Capture the cell that displays the provided text and extract its (X, Y) central coordinate. 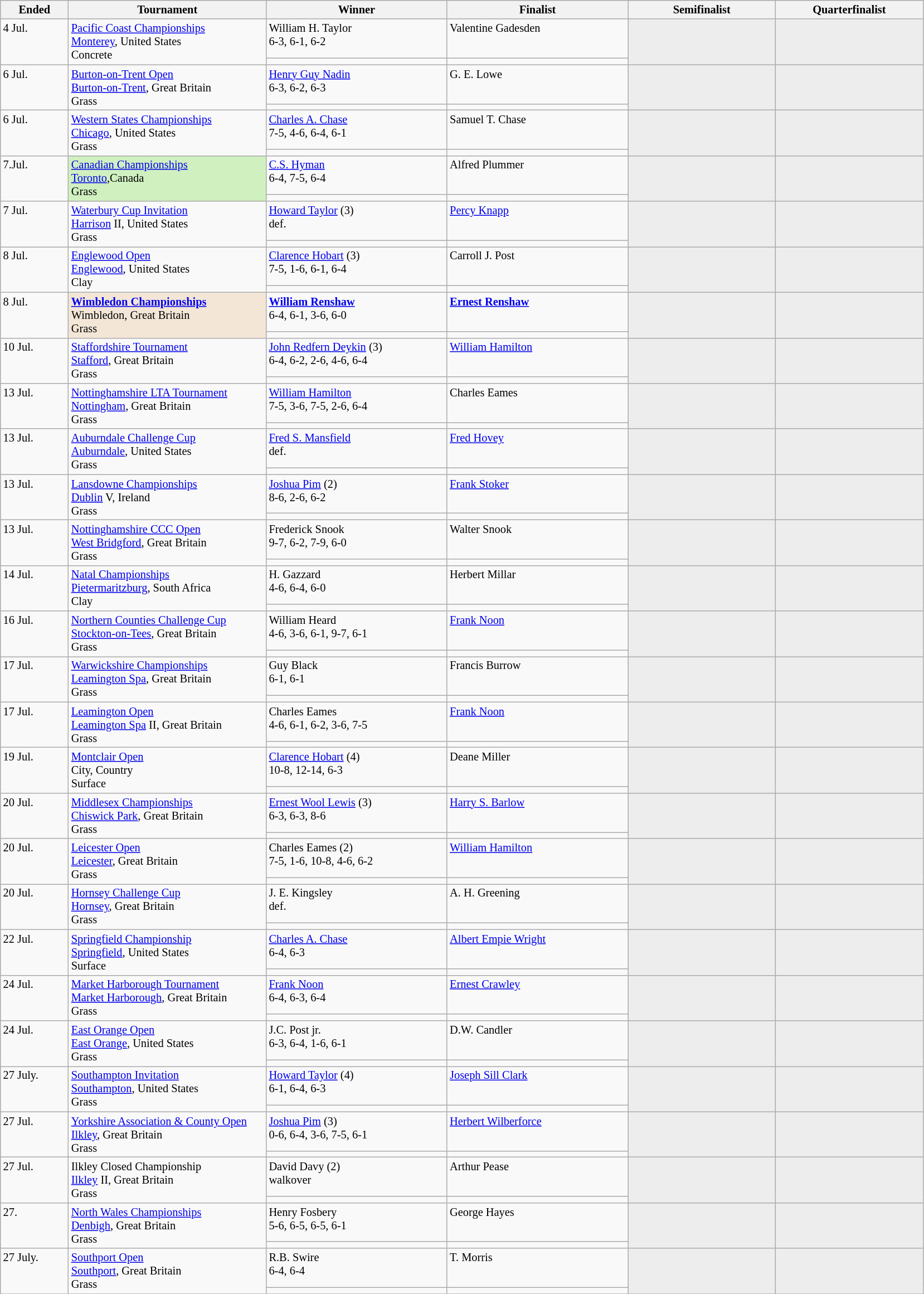
Wimbledon ChampionshipsWimbledon, Great BritainGrass (167, 315)
North Wales ChampionshipsDenbigh, Great BritainGrass (167, 1225)
Southampton InvitationSouthampton, United StatesGrass (167, 1089)
William H. Taylor 6-3, 6-1, 6-2 (357, 38)
Montclair Open City, CountrySurface (167, 770)
Charles Eames (2)7-5, 1-6, 10-8, 4-6, 6-2 (357, 858)
Southport Open Southport, Great BritainGrass (167, 1271)
Frederick Snook9-7, 6-2, 7-9, 6-0 (357, 539)
Joshua Pim (3)0-6, 6-4, 3-6, 7-5, 6-1 (357, 1131)
John Redfern Deykin (3)6-4, 6-2, 2-6, 4-6, 6-4 (357, 357)
Howard Taylor (4)6-1, 6-4, 6-3 (357, 1085)
Howard Taylor (3)def. (357, 221)
Harry S. Barlow (537, 812)
Market Harborough TournamentMarket Harborough, Great BritainGrass (167, 998)
Tournament (167, 9)
Henry Guy Nadin6-3, 6-2, 6-3 (357, 84)
Frank Noon6-4, 6-3, 6-4 (357, 995)
7 Jul. (35, 224)
William Hamilton7-5, 3-6, 7-5, 2-6, 6-4 (357, 403)
7.Jul. (35, 178)
Charles Eames (537, 403)
Hornsey Challenge CupHornsey, Great BritainGrass (167, 907)
Percy Knapp (537, 221)
William Heard4-6, 3-6, 6-1, 9-7, 6-1 (357, 631)
T. Morris (537, 1268)
Leamington OpenLeamington Spa II, Great BritainGrass (167, 725)
10 Jul. (35, 361)
Leicester OpenLeicester, Great BritainGrass (167, 861)
Carroll J. Post (537, 266)
Alfred Plummer (537, 175)
Nottinghamshire LTA TournamentNottingham, Great BritainGrass (167, 406)
Ilkley Closed ChampionshipIlkley II, Great BritainGrass (167, 1180)
G. E. Lowe (537, 84)
Auburndale Challenge Cup Auburndale, United StatesGrass (167, 452)
Lansdowne ChampionshipsDublin V, IrelandGrass (167, 497)
Western States ChampionshipsChicago, United StatesGrass (167, 133)
George Hayes (537, 1222)
J.C. Post jr.6-3, 6-4, 1-6, 6-1 (357, 1040)
Samuel T. Chase (537, 129)
Charles A. Chase7-5, 4-6, 6-4, 6-1 (357, 129)
David Davy (2)walkover (357, 1176)
Middlesex ChampionshipsChiswick Park, Great BritainGrass (167, 816)
Joseph Sill Clark (537, 1085)
27. (35, 1225)
Staffordshire TournamentStafford, Great BritainGrass (167, 361)
Ernest Crawley (537, 995)
Herbert Wilberforce (537, 1131)
22 Jul. (35, 952)
Ended (35, 9)
C.S. Hyman6-4, 7-5, 6-4 (357, 175)
Waterbury Cup InvitationHarrison II, United StatesGrass (167, 224)
Joshua Pim (2)8-6, 2-6, 6-2 (357, 494)
Warwickshire ChampionshipsLeamington Spa, Great BritainGrass (167, 679)
Winner (357, 9)
Quarterfinalist (849, 9)
Canadian Championships Toronto,CanadaGrass (167, 178)
R.B. Swire6-4, 6-4 (357, 1268)
Frank Stoker (537, 494)
Walter Snook (537, 539)
Herbert Millar (537, 585)
14 Jul. (35, 588)
Englewood OpenEnglewood, United StatesClay (167, 269)
East Orange Open East Orange, United StatesGrass (167, 1043)
Natal ChampionshipsPietermaritzburg, South AfricaClay (167, 588)
Charles Eames4-6, 6-1, 6-2, 3-6, 7-5 (357, 721)
J. E. Kingsley def. (357, 903)
A. H. Greening (537, 903)
4 Jul. (35, 42)
D.W. Candler (537, 1040)
Semifinalist (702, 9)
Albert Empie Wright (537, 949)
Fred S. Mansfielddef. (357, 448)
Valentine Gadesden (537, 38)
Nottinghamshire CCC Open West Bridgford, Great BritainGrass (167, 542)
Clarence Hobart (4)10-8, 12-14, 6-3 (357, 767)
Pacific Coast ChampionshipsMonterey, United StatesConcrete (167, 42)
Francis Burrow (537, 676)
Arthur Pease (537, 1176)
Clarence Hobart (3)7-5, 1-6, 6-1, 6-4 (357, 266)
Ernest Renshaw (537, 312)
Ernest Wool Lewis (3)6-3, 6-3, 8-6 (357, 812)
William Renshaw6-4, 6-1, 3-6, 6-0 (357, 312)
Finalist (537, 9)
Guy Black6-1, 6-1 (357, 676)
Yorkshire Association & County OpenIlkley, Great BritainGrass (167, 1135)
Charles A. Chase6-4, 6-3 (357, 949)
Burton-on-Trent Open Burton-on-Trent, Great BritainGrass (167, 88)
H. Gazzard4-6, 6-4, 6-0 (357, 585)
Northern Counties Challenge Cup Stockton-on-Tees, Great BritainGrass (167, 634)
Springfield Championship Springfield, United StatesSurface (167, 952)
Deane Miller (537, 767)
16 Jul. (35, 634)
Fred Hovey (537, 448)
Henry Fosbery5-6, 6-5, 6-5, 6-1 (357, 1222)
19 Jul. (35, 770)
